Extract the (x, y) coordinate from the center of the cell holding the provided text.  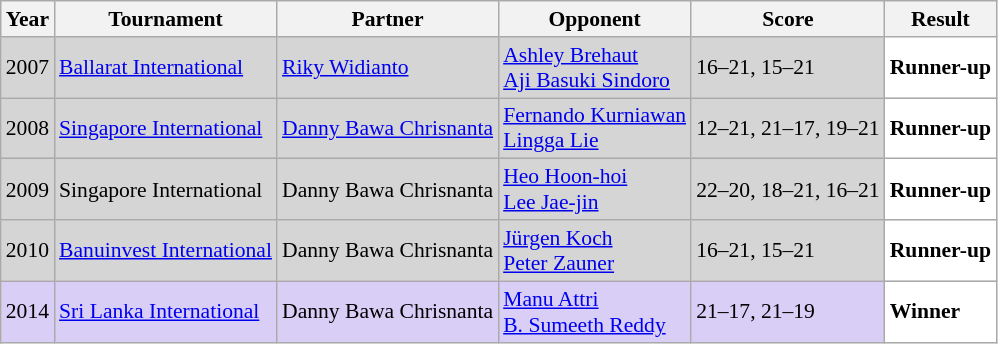
12–21, 21–17, 19–21 (788, 128)
Ashley Brehaut Aji Basuki Sindoro (594, 68)
Banuinvest International (166, 250)
2007 (28, 68)
22–20, 18–21, 16–21 (788, 190)
Score (788, 19)
2009 (28, 190)
Tournament (166, 19)
2010 (28, 250)
Partner (388, 19)
Winner (940, 312)
2008 (28, 128)
Ballarat International (166, 68)
Year (28, 19)
Jürgen Koch Peter Zauner (594, 250)
Opponent (594, 19)
Manu Attri B. Sumeeth Reddy (594, 312)
Riky Widianto (388, 68)
Heo Hoon-hoi Lee Jae-jin (594, 190)
Fernando Kurniawan Lingga Lie (594, 128)
2014 (28, 312)
Result (940, 19)
21–17, 21–19 (788, 312)
Sri Lanka International (166, 312)
